Return (X, Y) of the center of cell containing provided text 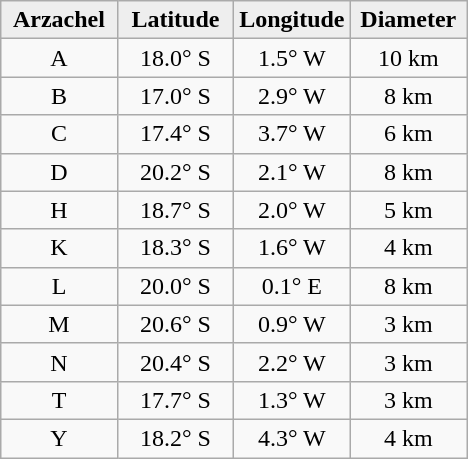
3.7° W (292, 134)
20.2° S (175, 172)
18.0° S (175, 58)
0.9° W (292, 324)
17.4° S (175, 134)
10 km (408, 58)
Diameter (408, 20)
K (59, 248)
Latitude (175, 20)
2.1° W (292, 172)
1.5° W (292, 58)
17.0° S (175, 96)
18.7° S (175, 210)
T (59, 400)
20.0° S (175, 286)
H (59, 210)
B (59, 96)
L (59, 286)
Y (59, 438)
C (59, 134)
20.6° S (175, 324)
2.9° W (292, 96)
20.4° S (175, 362)
N (59, 362)
18.2° S (175, 438)
D (59, 172)
A (59, 58)
18.3° S (175, 248)
1.3° W (292, 400)
17.7° S (175, 400)
M (59, 324)
Arzachel (59, 20)
2.0° W (292, 210)
Longitude (292, 20)
2.2° W (292, 362)
0.1° E (292, 286)
5 km (408, 210)
6 km (408, 134)
1.6° W (292, 248)
4.3° W (292, 438)
